Extract the (x, y) coordinate from the center of the cell holding the provided text.  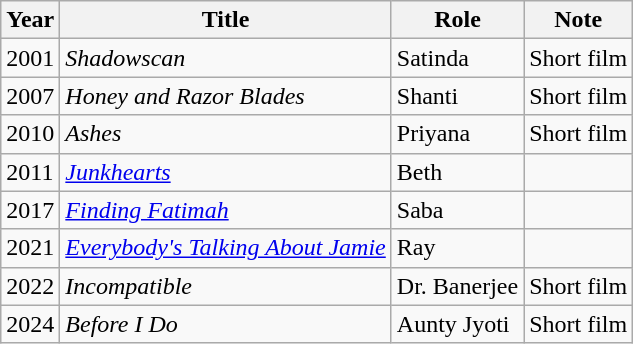
2024 (30, 324)
2022 (30, 286)
Priyana (457, 134)
Ashes (226, 134)
Honey and Razor Blades (226, 96)
Everybody's Talking About Jamie (226, 248)
Finding Fatimah (226, 210)
2017 (30, 210)
2021 (30, 248)
Junkhearts (226, 172)
Saba (457, 210)
Year (30, 20)
Title (226, 20)
2001 (30, 58)
2007 (30, 96)
Dr. Banerjee (457, 286)
Satinda (457, 58)
2011 (30, 172)
Aunty Jyoti (457, 324)
2010 (30, 134)
Shanti (457, 96)
Incompatible (226, 286)
Ray (457, 248)
Shadowscan (226, 58)
Before I Do (226, 324)
Beth (457, 172)
Note (578, 20)
Role (457, 20)
